Provide the [X, Y] coordinate of the cell's center where the given text is located.  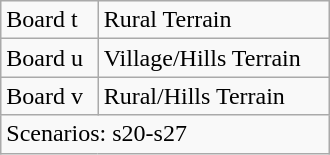
Board t [50, 20]
Rural Terrain [214, 20]
Rural/Hills Terrain [214, 96]
Board u [50, 58]
Board v [50, 96]
Scenarios: s20-s27 [165, 134]
Village/Hills Terrain [214, 58]
